Capture the cell that displays the provided text and extract its (x, y) central coordinate. 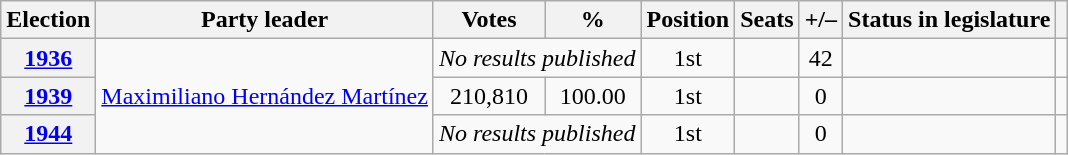
Votes (488, 20)
+/– (820, 20)
1939 (48, 96)
Status in legislature (950, 20)
Position (688, 20)
Maximiliano Hernández Martínez (265, 96)
Election (48, 20)
1944 (48, 134)
Party leader (265, 20)
% (593, 20)
Seats (767, 20)
42 (820, 58)
100.00 (593, 96)
210,810 (488, 96)
1936 (48, 58)
